Scan for the cell matching the given text and deliver its (x, y) coordinate at center. 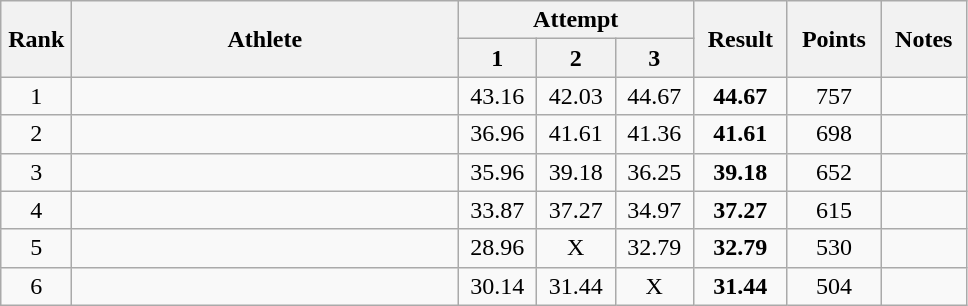
Points (834, 39)
757 (834, 96)
30.14 (498, 286)
Result (741, 39)
504 (834, 286)
36.96 (498, 134)
43.16 (498, 96)
Rank (36, 39)
4 (36, 210)
34.97 (654, 210)
42.03 (576, 96)
35.96 (498, 172)
652 (834, 172)
36.25 (654, 172)
41.36 (654, 134)
Athlete (265, 39)
6 (36, 286)
Attempt (576, 20)
615 (834, 210)
28.96 (498, 248)
5 (36, 248)
698 (834, 134)
530 (834, 248)
33.87 (498, 210)
Notes (924, 39)
